Scan for the cell matching the given text and deliver its (X, Y) coordinate at center. 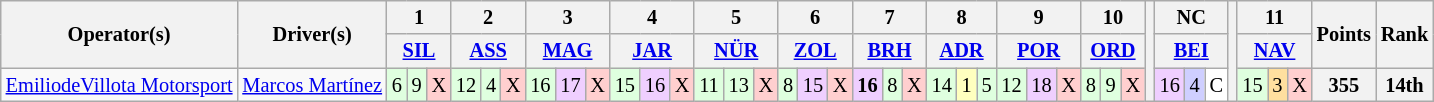
NÜR (736, 51)
Driver(s) (312, 34)
355 (1344, 85)
13 (739, 85)
14 (942, 85)
BEI (1192, 51)
ZOL (815, 51)
14th (1404, 85)
ORD (1113, 51)
ASS (488, 51)
7 (889, 17)
NAV (1274, 51)
18 (1041, 85)
Marcos Martínez (312, 85)
Points (1344, 34)
SIL (419, 51)
2 (488, 17)
17 (570, 85)
POR (1038, 51)
MAG (567, 51)
JAR (652, 51)
ADR (962, 51)
BRH (889, 51)
EmiliodeVillota Motorsport (120, 85)
NC (1192, 17)
Rank (1404, 34)
C (1216, 85)
10 (1113, 17)
Operator(s) (120, 34)
